For the text-containing cell, return its midpoint in (x, y) coordinate format. 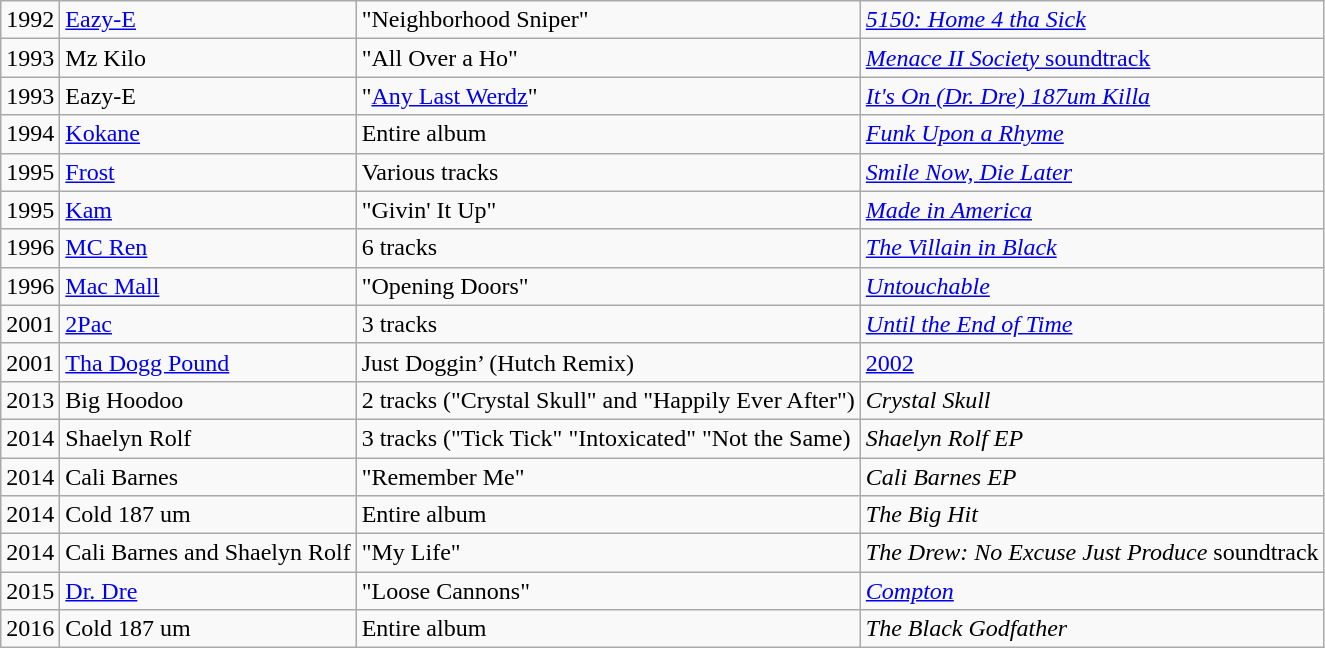
Crystal Skull (1092, 400)
Big Hoodoo (208, 400)
Various tracks (608, 172)
Shaelyn Rolf (208, 438)
Mac Mall (208, 286)
Shaelyn Rolf EP (1092, 438)
Cali Barnes and Shaelyn Rolf (208, 553)
Frost (208, 172)
Mz Kilo (208, 58)
"Opening Doors" (608, 286)
2015 (30, 591)
5150: Home 4 tha Sick (1092, 20)
2 tracks ("Crystal Skull" and "Happily Ever After") (608, 400)
The Drew: No Excuse Just Produce soundtrack (1092, 553)
The Black Godfather (1092, 629)
Kokane (208, 134)
2002 (1092, 362)
The Villain in Black (1092, 248)
Untouchable (1092, 286)
Tha Dogg Pound (208, 362)
Until the End of Time (1092, 324)
Cali Barnes (208, 477)
MC Ren (208, 248)
2013 (30, 400)
3 tracks (608, 324)
"My Life" (608, 553)
"Neighborhood Sniper" (608, 20)
Compton (1092, 591)
The Big Hit (1092, 515)
Cali Barnes EP (1092, 477)
2016 (30, 629)
3 tracks ("Tick Tick" "Intoxicated" "Not the Same) (608, 438)
6 tracks (608, 248)
"Loose Cannons" (608, 591)
Funk Upon a Rhyme (1092, 134)
Kam (208, 210)
"Remember Me" (608, 477)
2Pac (208, 324)
"Givin' It Up" (608, 210)
Menace II Society soundtrack (1092, 58)
Dr. Dre (208, 591)
1992 (30, 20)
Made in America (1092, 210)
Just Doggin’ (Hutch Remix) (608, 362)
"Any Last Werdz" (608, 96)
"All Over a Ho" (608, 58)
1994 (30, 134)
Smile Now, Die Later (1092, 172)
It's On (Dr. Dre) 187um Killa (1092, 96)
